For the text-containing cell, return its midpoint in [x, y] coordinate format. 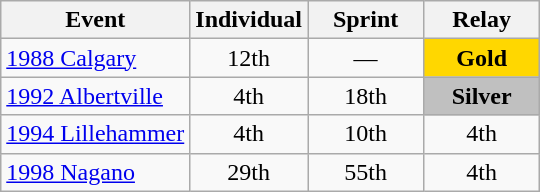
12th [249, 58]
Gold [482, 58]
55th [366, 172]
1988 Calgary [96, 58]
Relay [482, 20]
Sprint [366, 20]
1992 Albertville [96, 96]
10th [366, 134]
18th [366, 96]
1994 Lillehammer [96, 134]
Silver [482, 96]
— [366, 58]
Event [96, 20]
29th [249, 172]
1998 Nagano [96, 172]
Individual [249, 20]
